Capture the cell that displays the provided text and extract its [x, y] central coordinate. 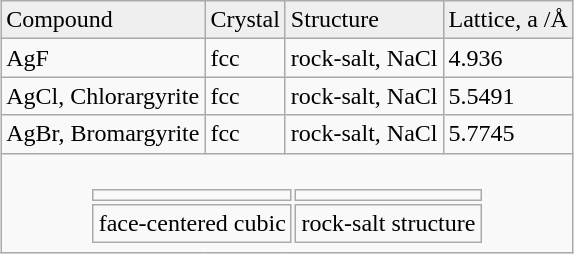
face-centered cubic [192, 224]
rock-salt structure [388, 224]
5.7745 [508, 134]
4.936 [508, 58]
face-centered cubic rock-salt structure [288, 202]
5.5491 [508, 96]
AgF [103, 58]
Structure [364, 20]
Lattice, a /Å [508, 20]
Crystal [245, 20]
AgBr, Bromargyrite [103, 134]
Compound [103, 20]
AgCl, Chlorargyrite [103, 96]
